Detect which cell encompasses the target text, then output its (X, Y) center coordinate. 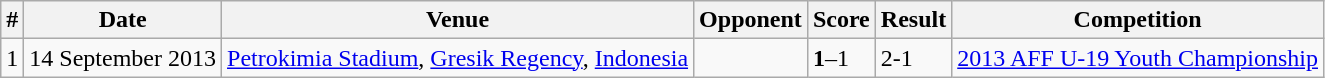
1 (12, 58)
1–1 (841, 58)
2013 AFF U-19 Youth Championship (1138, 58)
14 September 2013 (123, 58)
Venue (458, 20)
Date (123, 20)
Result (913, 20)
Score (841, 20)
Petrokimia Stadium, Gresik Regency, Indonesia (458, 58)
Competition (1138, 20)
Opponent (751, 20)
# (12, 20)
2-1 (913, 58)
